Output the [x, y] coordinate of the center of the cell containing the given text.  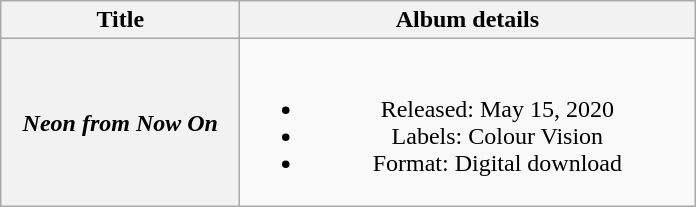
Neon from Now On [120, 122]
Album details [468, 20]
Released: May 15, 2020Labels: Colour VisionFormat: Digital download [468, 122]
Title [120, 20]
